Scan for the cell matching the given text and deliver its (x, y) coordinate at center. 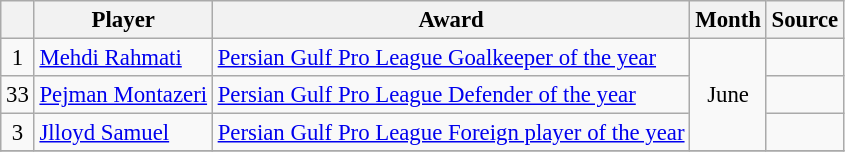
33 (18, 95)
Persian Gulf Pro League Goalkeeper of the year (450, 58)
Source (804, 20)
June (728, 96)
Award (450, 20)
Player (123, 20)
Persian Gulf Pro League Defender of the year (450, 95)
3 (18, 133)
Persian Gulf Pro League Foreign player of the year (450, 133)
Jlloyd Samuel (123, 133)
Pejman Montazeri (123, 95)
Mehdi Rahmati (123, 58)
Month (728, 20)
1 (18, 58)
